Locate the cell with the specified text and output its [x, y] center coordinate. 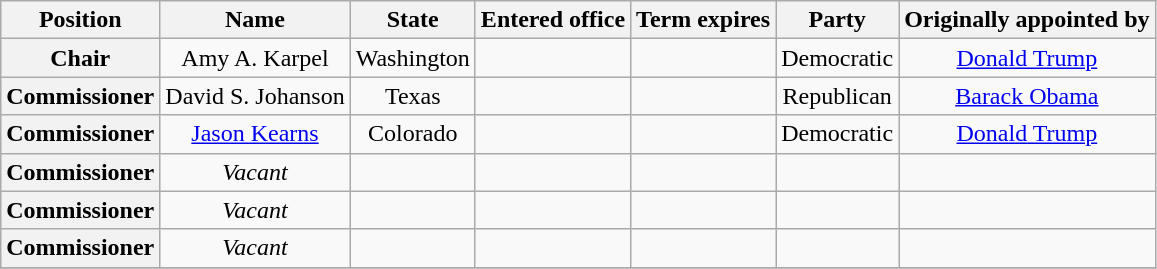
Entered office [552, 20]
Amy A. Karpel [255, 58]
Position [80, 20]
Texas [412, 96]
Party [838, 20]
Chair [80, 58]
State [412, 20]
Republican [838, 96]
Originally appointed by [1027, 20]
Washington [412, 58]
Colorado [412, 134]
David S. Johanson [255, 96]
Barack Obama [1027, 96]
Term expires [704, 20]
Jason Kearns [255, 134]
Name [255, 20]
